Extract the (x, y) coordinate from the center of the cell holding the provided text.  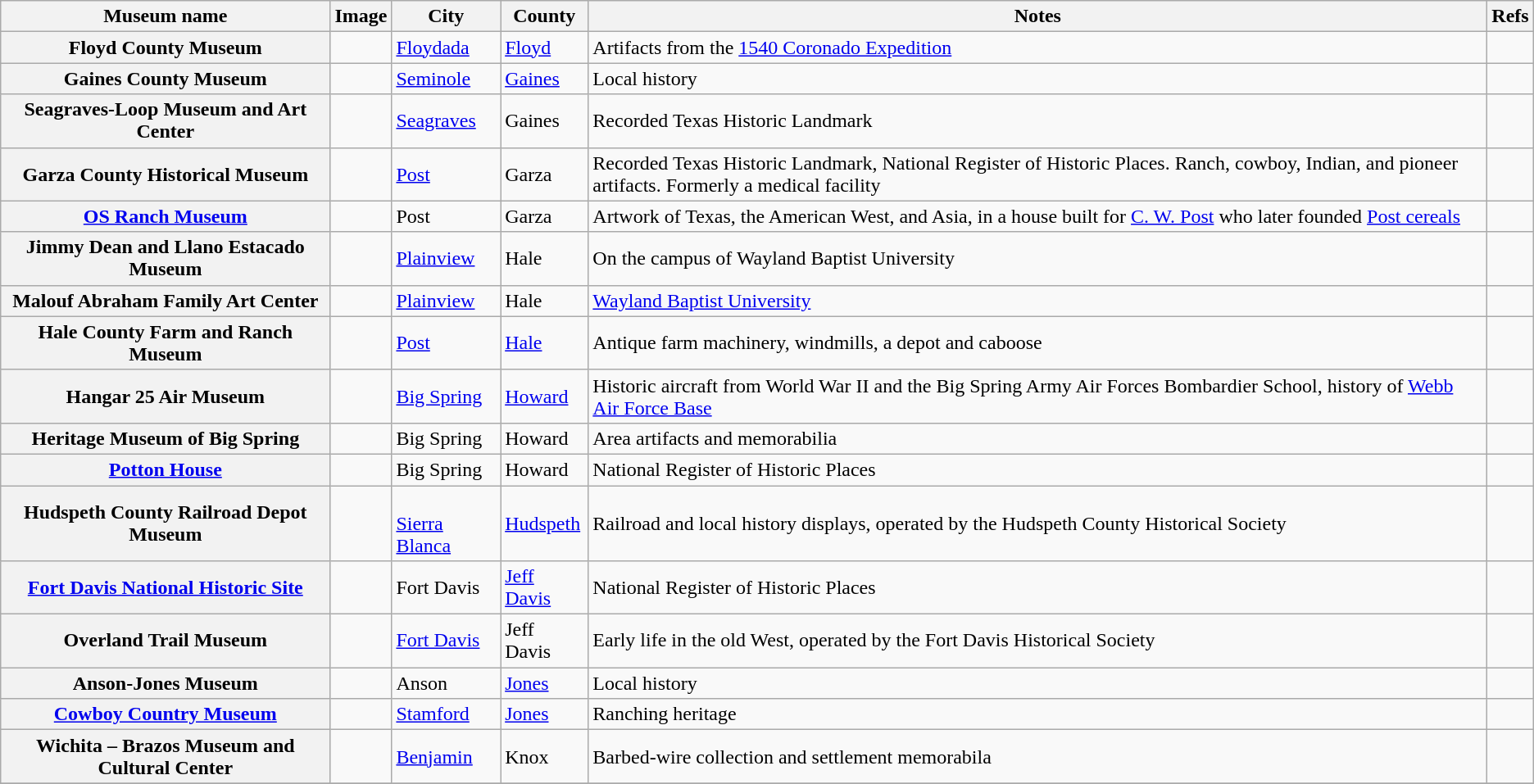
Image (361, 16)
On the campus of Wayland Baptist University (1037, 259)
Museum name (166, 16)
Floydada (446, 48)
County (544, 16)
Floyd County Museum (166, 48)
Floyd (544, 48)
Hudspeth County Railroad Depot Museum (166, 523)
Jimmy Dean and Llano Estacado Museum (166, 259)
Wichita – Brazos Museum and Cultural Center (166, 757)
Seagraves-Loop Museum and Art Center (166, 121)
Anson-Jones Museum (166, 683)
Benjamin (446, 757)
Recorded Texas Historic Landmark (1037, 121)
Wayland Baptist University (1037, 301)
OS Ranch Museum (166, 216)
Heritage Museum of Big Spring (166, 438)
Seagraves (446, 121)
Sierra Blanca (446, 523)
Refs (1510, 16)
Artwork of Texas, the American West, and Asia, in a house built for C. W. Post who later founded Post cereals (1037, 216)
Notes (1037, 16)
Fort Davis National Historic Site (166, 588)
Hangar 25 Air Museum (166, 397)
Hudspeth (544, 523)
Overland Trail Museum (166, 641)
Stamford (446, 714)
Early life in the old West, operated by the Fort Davis Historical Society (1037, 641)
Recorded Texas Historic Landmark, National Register of Historic Places. Ranch, cowboy, Indian, and pioneer artifacts. Formerly a medical facility (1037, 174)
Gaines County Museum (166, 79)
Ranching heritage (1037, 714)
Garza County Historical Museum (166, 174)
Area artifacts and memorabilia (1037, 438)
Anson (446, 683)
Antique farm machinery, windmills, a depot and caboose (1037, 342)
Seminole (446, 79)
Historic aircraft from World War II and the Big Spring Army Air Forces Bombardier School, history of Webb Air Force Base (1037, 397)
Railroad and local history displays, operated by the Hudspeth County Historical Society (1037, 523)
Hale County Farm and Ranch Museum (166, 342)
Malouf Abraham Family Art Center (166, 301)
Knox (544, 757)
Cowboy Country Museum (166, 714)
Artifacts from the 1540 Coronado Expedition (1037, 48)
City (446, 16)
Barbed-wire collection and settlement memorabila (1037, 757)
Potton House (166, 469)
